From the cell containing the given text, extract its center point as (x, y) coordinate. 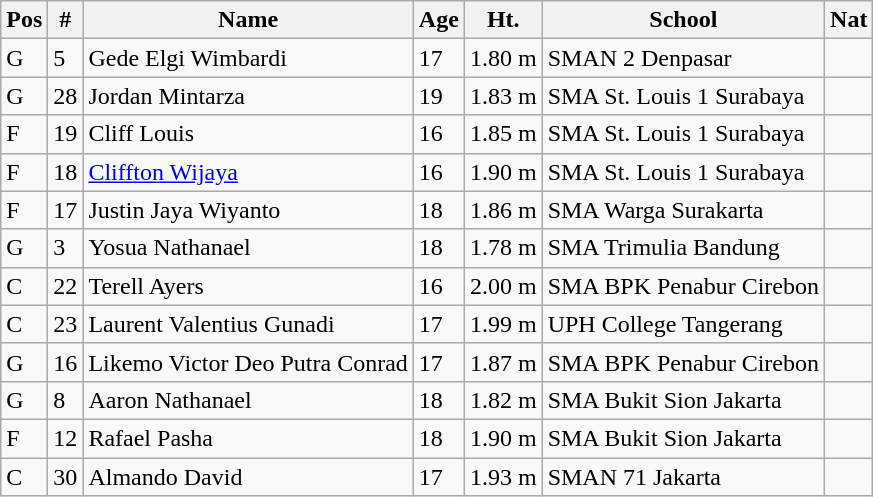
SMA Trimulia Bandung (683, 248)
Age (438, 20)
Yosua Nathanael (248, 248)
8 (66, 400)
SMAN 2 Denpasar (683, 58)
1.85 m (503, 134)
23 (66, 324)
1.99 m (503, 324)
Jordan Mintarza (248, 96)
1.87 m (503, 362)
UPH College Tangerang (683, 324)
2.00 m (503, 286)
Cliffton Wijaya (248, 172)
28 (66, 96)
Rafael Pasha (248, 438)
Likemo Victor Deo Putra Conrad (248, 362)
School (683, 20)
5 (66, 58)
Pos (24, 20)
SMA Warga Surakarta (683, 210)
Justin Jaya Wiyanto (248, 210)
Nat (849, 20)
1.86 m (503, 210)
1.78 m (503, 248)
Cliff Louis (248, 134)
Almando David (248, 477)
Aaron Nathanael (248, 400)
1.93 m (503, 477)
Gede Elgi Wimbardi (248, 58)
Name (248, 20)
Laurent Valentius Gunadi (248, 324)
1.82 m (503, 400)
Terell Ayers (248, 286)
Ht. (503, 20)
12 (66, 438)
22 (66, 286)
1.80 m (503, 58)
# (66, 20)
3 (66, 248)
1.83 m (503, 96)
SMAN 71 Jakarta (683, 477)
30 (66, 477)
